Find where the given text appears and provide that cell's center as [X, Y] coordinate. 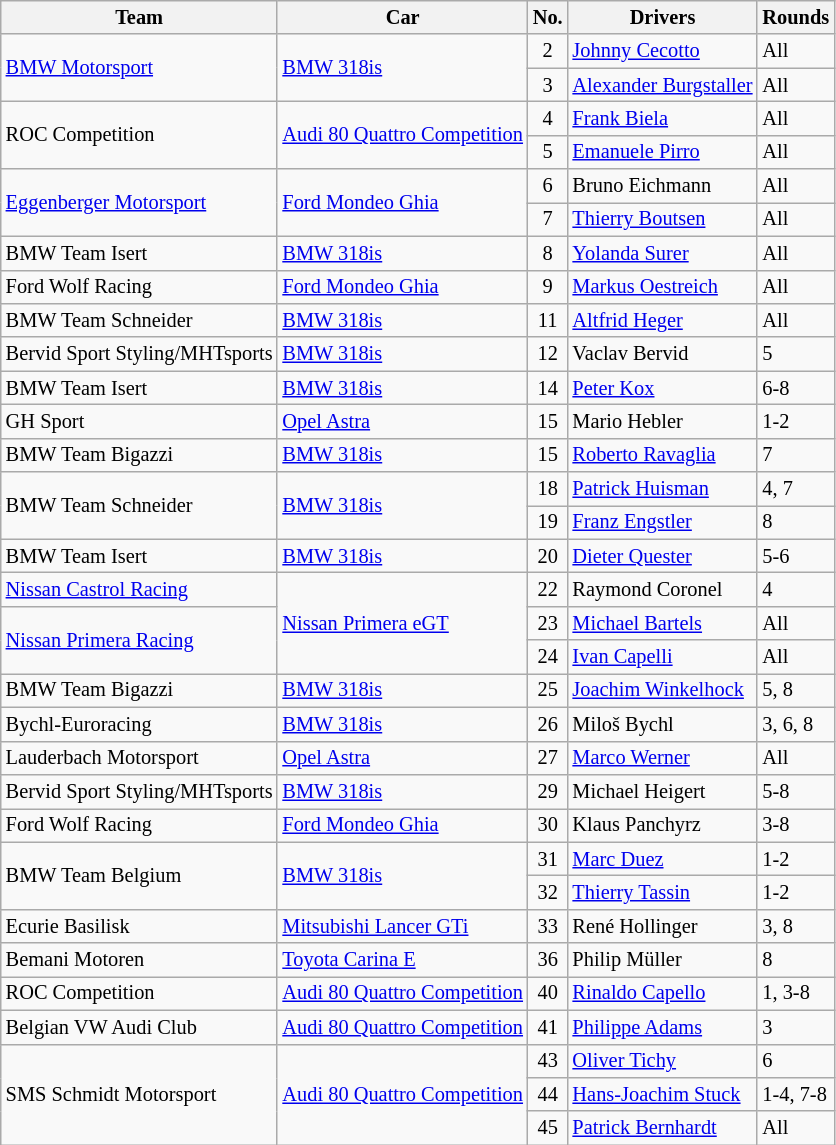
Michael Heigert [663, 791]
SMS Schmidt Motorsport [140, 1094]
BMW Team Belgium [140, 876]
Rinaldo Capello [663, 993]
Thierry Boutsen [663, 219]
Alexander Burgstaller [663, 85]
Toyota Carina E [402, 960]
Klaus Panchyrz [663, 825]
3-8 [796, 825]
24 [548, 657]
Philippe Adams [663, 1027]
No. [548, 17]
Vaclav Bervid [663, 354]
Raymond Coronel [663, 589]
Johnny Cecotto [663, 51]
Altfrid Heger [663, 320]
43 [548, 1061]
Patrick Huisman [663, 489]
Marc Duez [663, 859]
Oliver Tichy [663, 1061]
Nissan Primera eGT [402, 622]
45 [548, 1128]
25 [548, 690]
Bemani Motoren [140, 960]
3, 8 [796, 926]
Marco Werner [663, 758]
Philip Müller [663, 960]
9 [548, 287]
Mario Hebler [663, 421]
Team [140, 17]
Bruno Eichmann [663, 186]
19 [548, 522]
Rounds [796, 17]
3, 6, 8 [796, 724]
12 [548, 354]
29 [548, 791]
Miloš Bychl [663, 724]
Eggenberger Motorsport [140, 202]
23 [548, 623]
BMW Motorsport [140, 68]
1, 3-8 [796, 993]
Lauderbach Motorsport [140, 758]
Yolanda Surer [663, 253]
5-8 [796, 791]
Franz Engstler [663, 522]
11 [548, 320]
Bychl-Euroracing [140, 724]
Peter Kox [663, 388]
36 [548, 960]
Belgian VW Audi Club [140, 1027]
Nissan Primera Racing [140, 640]
18 [548, 489]
Dieter Quester [663, 556]
33 [548, 926]
27 [548, 758]
2 [548, 51]
Michael Bartels [663, 623]
40 [548, 993]
6-8 [796, 388]
31 [548, 859]
Roberto Ravaglia [663, 455]
5, 8 [796, 690]
Patrick Bernhardt [663, 1128]
32 [548, 892]
GH Sport [140, 421]
René Hollinger [663, 926]
Mitsubishi Lancer GTi [402, 926]
Joachim Winkelhock [663, 690]
5-6 [796, 556]
Frank Biela [663, 118]
22 [548, 589]
30 [548, 825]
Ivan Capelli [663, 657]
14 [548, 388]
Ecurie Basilisk [140, 926]
1-4, 7-8 [796, 1094]
Drivers [663, 17]
26 [548, 724]
4, 7 [796, 489]
Thierry Tassin [663, 892]
Car [402, 17]
Nissan Castrol Racing [140, 589]
Markus Oestreich [663, 287]
41 [548, 1027]
Hans-Joachim Stuck [663, 1094]
20 [548, 556]
Emanuele Pirro [663, 152]
44 [548, 1094]
